Detect which cell encompasses the target text, then output its (x, y) center coordinate. 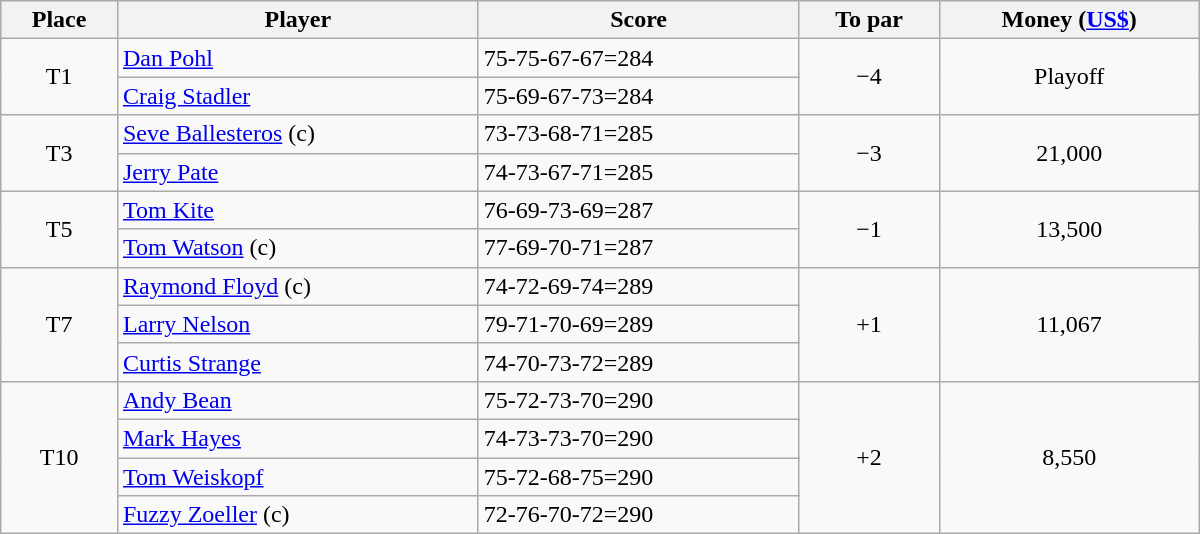
Money (US$) (1069, 20)
Dan Pohl (298, 58)
T5 (60, 229)
−1 (869, 229)
Tom Kite (298, 210)
Curtis Strange (298, 362)
21,000 (1069, 153)
75-75-67-67=284 (638, 58)
T7 (60, 324)
Mark Hayes (298, 438)
73-73-68-71=285 (638, 134)
8,550 (1069, 457)
Seve Ballesteros (c) (298, 134)
−3 (869, 153)
T3 (60, 153)
+1 (869, 324)
74-73-67-71=285 (638, 172)
75-72-68-75=290 (638, 477)
Tom Weiskopf (298, 477)
Andy Bean (298, 400)
−4 (869, 77)
Jerry Pate (298, 172)
To par (869, 20)
75-69-67-73=284 (638, 96)
Raymond Floyd (c) (298, 286)
+2 (869, 457)
74-73-73-70=290 (638, 438)
74-72-69-74=289 (638, 286)
T1 (60, 77)
Tom Watson (c) (298, 248)
79-71-70-69=289 (638, 324)
77-69-70-71=287 (638, 248)
Playoff (1069, 77)
Larry Nelson (298, 324)
11,067 (1069, 324)
75-72-73-70=290 (638, 400)
72-76-70-72=290 (638, 515)
Fuzzy Zoeller (c) (298, 515)
13,500 (1069, 229)
T10 (60, 457)
Place (60, 20)
76-69-73-69=287 (638, 210)
Player (298, 20)
Craig Stadler (298, 96)
74-70-73-72=289 (638, 362)
Score (638, 20)
